Return (x, y) of the center of cell containing provided text 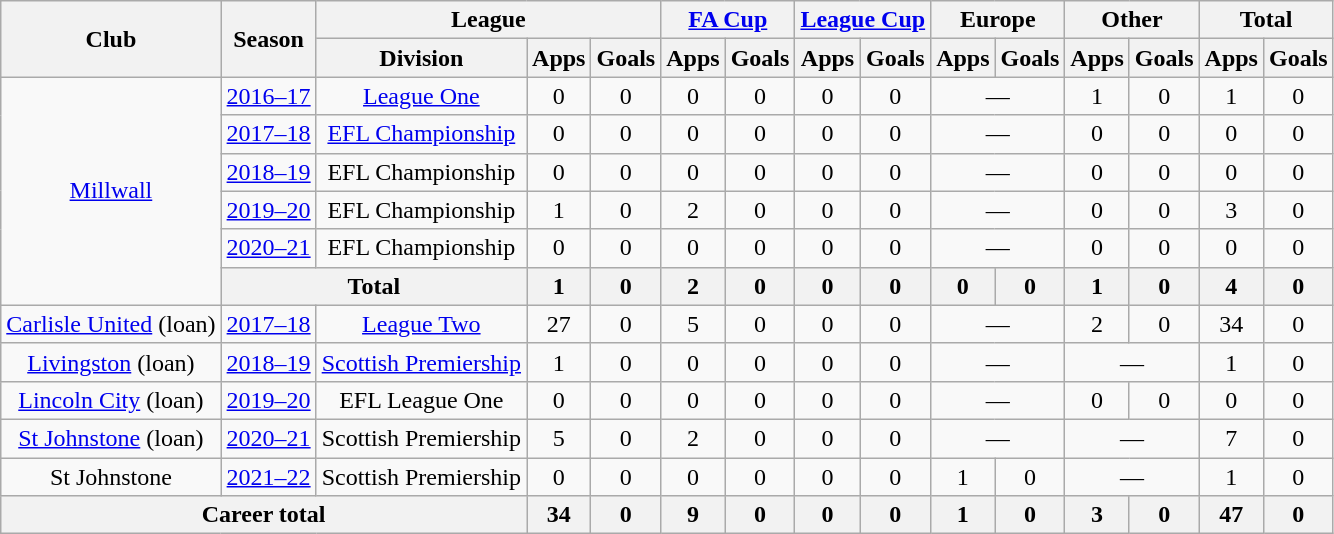
FA Cup (728, 20)
Carlisle United (loan) (111, 324)
7 (1231, 438)
League One (421, 96)
Career total (264, 515)
Other (1132, 20)
League Two (421, 324)
Season (268, 39)
4 (1231, 286)
St Johnstone (loan) (111, 438)
Millwall (111, 191)
Europe (998, 20)
EFL League One (421, 400)
League (488, 20)
27 (559, 324)
Livingston (loan) (111, 362)
2021–22 (268, 477)
2016–17 (268, 96)
Club (111, 39)
9 (693, 515)
Lincoln City (loan) (111, 400)
League Cup (863, 20)
St Johnstone (111, 477)
Division (421, 58)
47 (1231, 515)
